Return the (x, y) coordinate for the center point of the cell that contains the specified text.  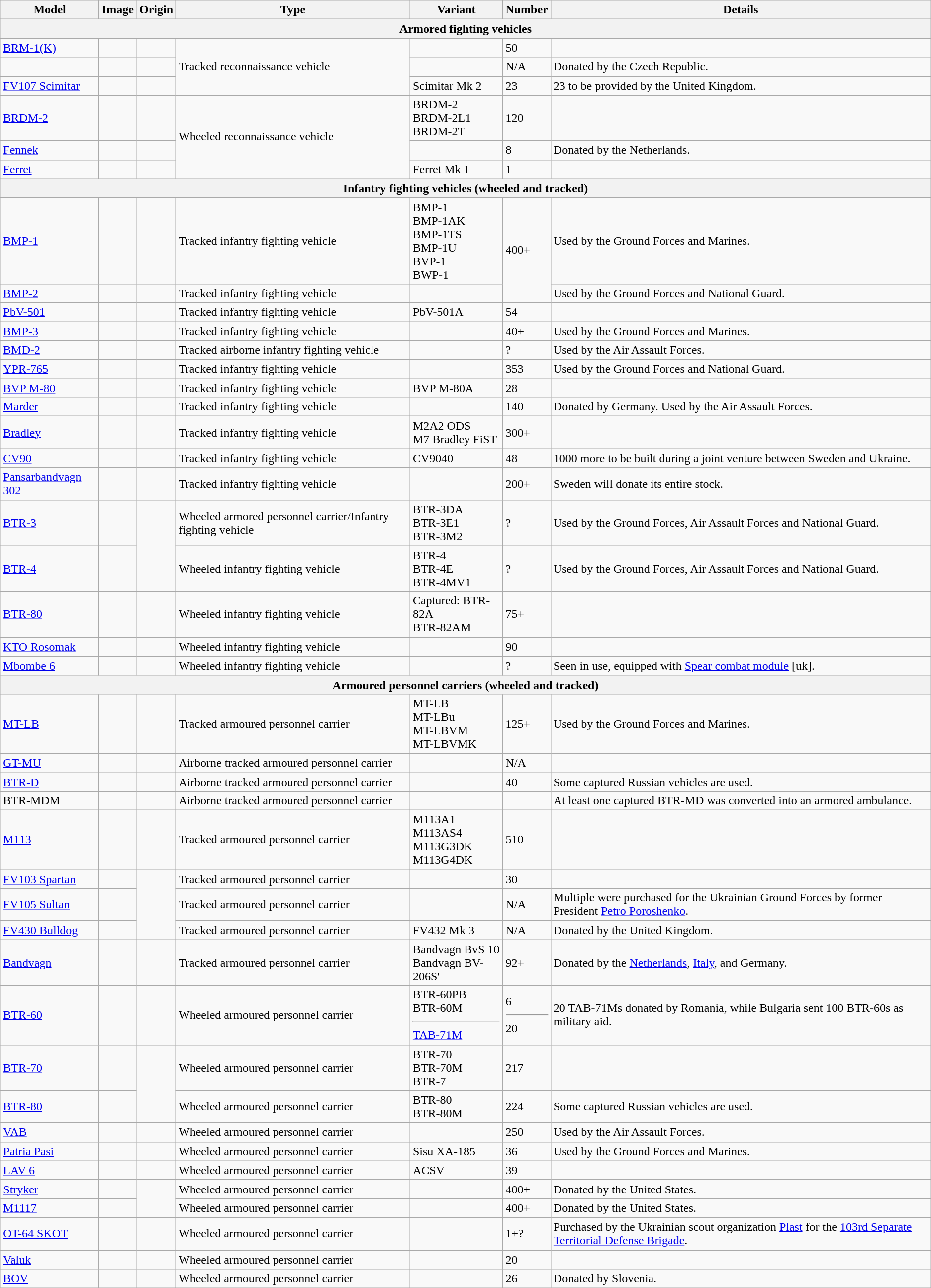
BMD-2 (50, 350)
Wheeled armored personnel carrier/Infantry fighting vehicle (293, 523)
Variant (457, 10)
BVP M-80 (50, 388)
BRDM-2 (50, 118)
92+ (527, 963)
Model (50, 10)
M2A2 ODSM7 Bradley FiST (457, 433)
Armoured personnel carriers (wheeled and tracked) (465, 685)
BTR-80BTR-80M (457, 1106)
BMP-1BMP-1AKBMP-1TSBMP-1UBVP-1BWP-1 (457, 241)
FV432 Mk 3 (457, 930)
Scimitar Mk 2 (457, 86)
140 (527, 407)
At least one captured BTR-MD was converted into an armored ambulance. (741, 801)
1 (527, 169)
Donated by the Czech Republic. (741, 67)
Details (741, 10)
Donated by the United Kingdom. (741, 930)
KTO Rosomak (50, 647)
20 (527, 1259)
M113 (50, 840)
90 (527, 647)
Tracked reconnaissance vehicle (293, 67)
54 (527, 312)
BTR-70 (50, 1068)
510 (527, 840)
Sisu XA-185 (457, 1151)
BTR-60 (50, 1015)
620 (527, 1015)
Bandvagn (50, 963)
Origin (156, 10)
Donated by Germany. Used by the Air Assault Forces. (741, 407)
Ferret (50, 169)
Bandvagn BvS 10Bandvagn BV-206S' (457, 963)
OT-64 SKOT (50, 1234)
40+ (527, 331)
125+ (527, 723)
BTR-MDM (50, 801)
Ferret Mk 1 (457, 169)
FV103 Spartan (50, 879)
Number (527, 10)
Armored fighting vehicles (465, 29)
BMP-3 (50, 331)
YPR-765 (50, 369)
BTR-3DABTR-3E1BTR-3M2 (457, 523)
Infantry fighting vehicles (wheeled and tracked) (465, 188)
Seen in use, equipped with Spear combat module [uk]. (741, 666)
Fennek (50, 150)
Wheeled reconnaissance vehicle (293, 137)
BMP-2 (50, 293)
Type (293, 10)
BTR-D (50, 782)
Stryker (50, 1189)
120 (527, 118)
BTR-3 (50, 523)
1+? (527, 1234)
VAB (50, 1132)
CV90 (50, 458)
30 (527, 879)
BOV (50, 1279)
23 (527, 86)
M113A1M113AS4M113G3DKM113G4DK (457, 840)
Pansarbandvagn 302 (50, 484)
353 (527, 369)
Valuk (50, 1259)
BTR-4 (50, 569)
PbV-501A (457, 312)
Tracked airborne infantry fighting vehicle (293, 350)
250 (527, 1132)
BRM-1(K) (50, 48)
20 TAB-71Ms donated by Romania, while Bulgaria sent 100 BTR-60s as military aid. (741, 1015)
Marder (50, 407)
Multiple were purchased for the Ukrainian Ground Forces by former President Petro Poroshenko. (741, 904)
Image (117, 10)
36 (527, 1151)
MT-LBMT-LBuMT-LBVMMT-LBVMK (457, 723)
39 (527, 1170)
23 to be provided by the United Kingdom. (741, 86)
Patria Pasi (50, 1151)
M1117 (50, 1208)
FV105 Sultan (50, 904)
BTR-60PBBTR-60МTAB-71M (457, 1015)
8 (527, 150)
Donated by Slovenia. (741, 1279)
300+ (527, 433)
28 (527, 388)
217 (527, 1068)
ACSV (457, 1170)
BTR-70BTR-70MBTR-7 (457, 1068)
BMP-1 (50, 241)
FV107 Scimitar (50, 86)
Sweden will donate its entire stock. (741, 484)
Donated by the Netherlands. (741, 150)
BRDM-2BRDM-2L1BRDM-2T (457, 118)
FV430 Bulldog (50, 930)
BVP M-80A (457, 388)
48 (527, 458)
Purchased by the Ukrainian scout organization Plast for the 103rd Separate Territorial Defense Brigade. (741, 1234)
50 (527, 48)
Captured: BTR-82A BTR-82AM (457, 614)
LAV 6 (50, 1170)
1000 more to be built during a joint venture between Sweden and Ukraine. (741, 458)
Bradley (50, 433)
40 (527, 782)
Mbombe 6 (50, 666)
BTR-4BTR-4EBTR-4MV1 (457, 569)
MT-LB (50, 723)
75+ (527, 614)
GT-MU (50, 763)
26 (527, 1279)
Donated by the Netherlands, Italy, and Germany. (741, 963)
PbV-501 (50, 312)
224 (527, 1106)
200+ (527, 484)
CV9040 (457, 458)
